Pinpoint the cell where the given text exists, returning its [X, Y] midpoint coordinate. 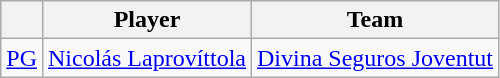
Player [146, 20]
PG [22, 58]
Nicolás Laprovíttola [146, 58]
Divina Seguros Joventut [376, 58]
Team [376, 20]
